Provide the (x, y) coordinate of the cell's center where the given text is located.  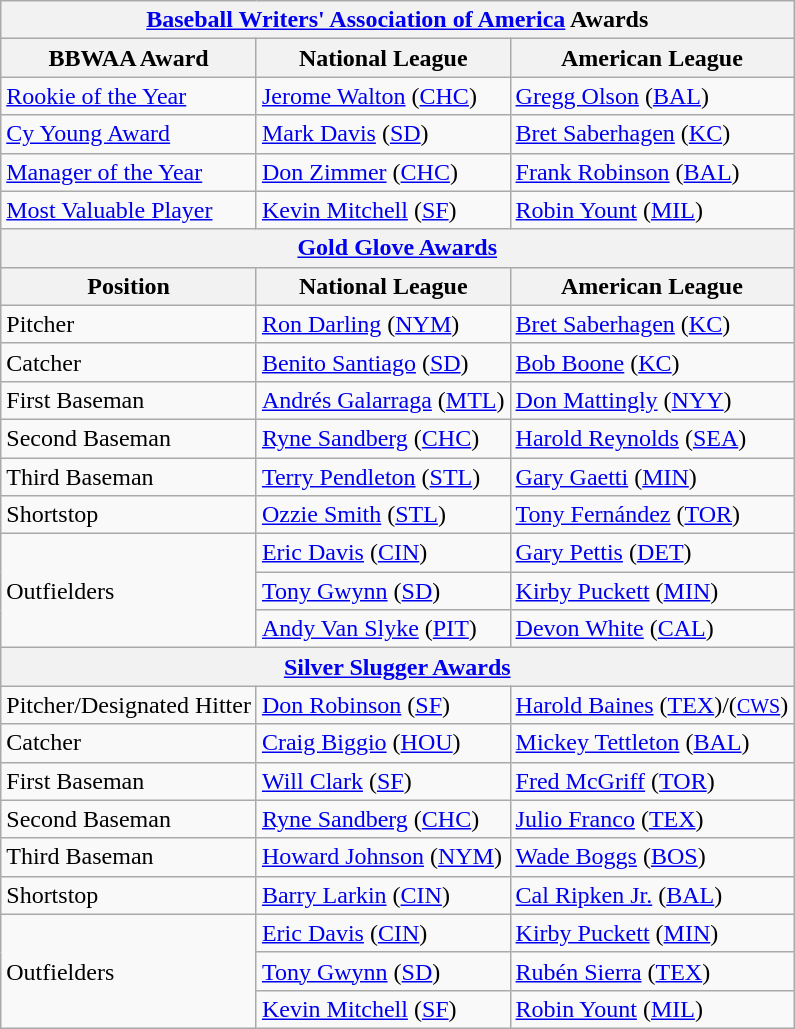
Fred McGriff (TOR) (652, 781)
Tony Fernández (TOR) (652, 515)
Don Zimmer (CHC) (383, 172)
Mark Davis (SD) (383, 134)
Mickey Tettleton (BAL) (652, 743)
Cal Ripken Jr. (BAL) (652, 895)
Ron Darling (NYM) (383, 324)
Don Robinson (SF) (383, 705)
Pitcher/Designated Hitter (129, 705)
Pitcher (129, 324)
Devon White (CAL) (652, 629)
Rookie of the Year (129, 96)
Benito Santiago (SD) (383, 362)
Terry Pendleton (STL) (383, 477)
Harold Reynolds (SEA) (652, 438)
Silver Slugger Awards (398, 667)
BBWAA Award (129, 58)
Gary Gaetti (MIN) (652, 477)
Gary Pettis (DET) (652, 553)
Don Mattingly (NYY) (652, 400)
Manager of the Year (129, 172)
Andrés Galarraga (MTL) (383, 400)
Howard Johnson (NYM) (383, 857)
Will Clark (SF) (383, 781)
Gold Glove Awards (398, 248)
Bob Boone (KC) (652, 362)
Frank Robinson (BAL) (652, 172)
Baseball Writers' Association of America Awards (398, 20)
Andy Van Slyke (PIT) (383, 629)
Rubén Sierra (TEX) (652, 971)
Wade Boggs (BOS) (652, 857)
Barry Larkin (CIN) (383, 895)
Julio Franco (TEX) (652, 819)
Craig Biggio (HOU) (383, 743)
Gregg Olson (BAL) (652, 96)
Ozzie Smith (STL) (383, 515)
Most Valuable Player (129, 210)
Position (129, 286)
Cy Young Award (129, 134)
Jerome Walton (CHC) (383, 96)
Harold Baines (TEX)/(CWS) (652, 705)
